Scan for the cell matching the given text and deliver its [X, Y] coordinate at center. 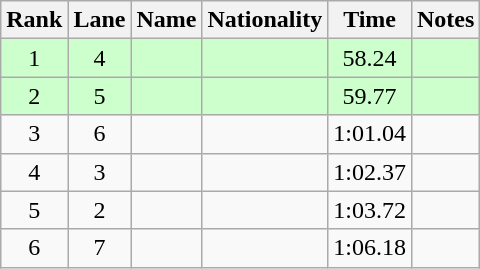
1:03.72 [370, 210]
Lane [100, 20]
1:02.37 [370, 172]
1:06.18 [370, 248]
Nationality [265, 20]
1 [34, 58]
58.24 [370, 58]
1:01.04 [370, 134]
Time [370, 20]
59.77 [370, 96]
7 [100, 248]
Rank [34, 20]
Notes [445, 20]
Name [166, 20]
